Determine the [x, y] coordinate at the center of the cell enclosing the given text.  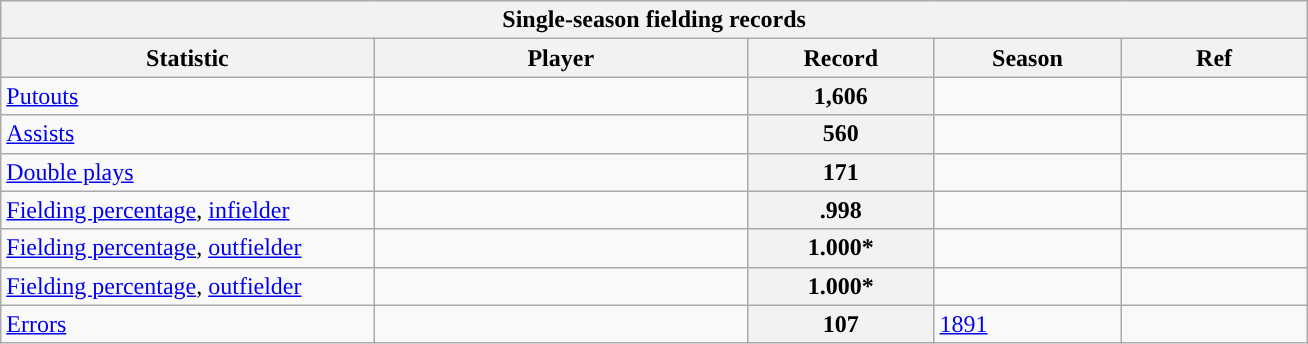
Ref [1214, 58]
Record [840, 58]
1,606 [840, 96]
Assists [188, 134]
Season [1028, 58]
107 [840, 324]
Statistic [188, 58]
1891 [1028, 324]
Single-season fielding records [654, 20]
Player [560, 58]
560 [840, 134]
171 [840, 172]
Double plays [188, 172]
Fielding percentage, infielder [188, 210]
Putouts [188, 96]
Errors [188, 324]
.998 [840, 210]
